From the cell containing the given text, extract its center point as [X, Y] coordinate. 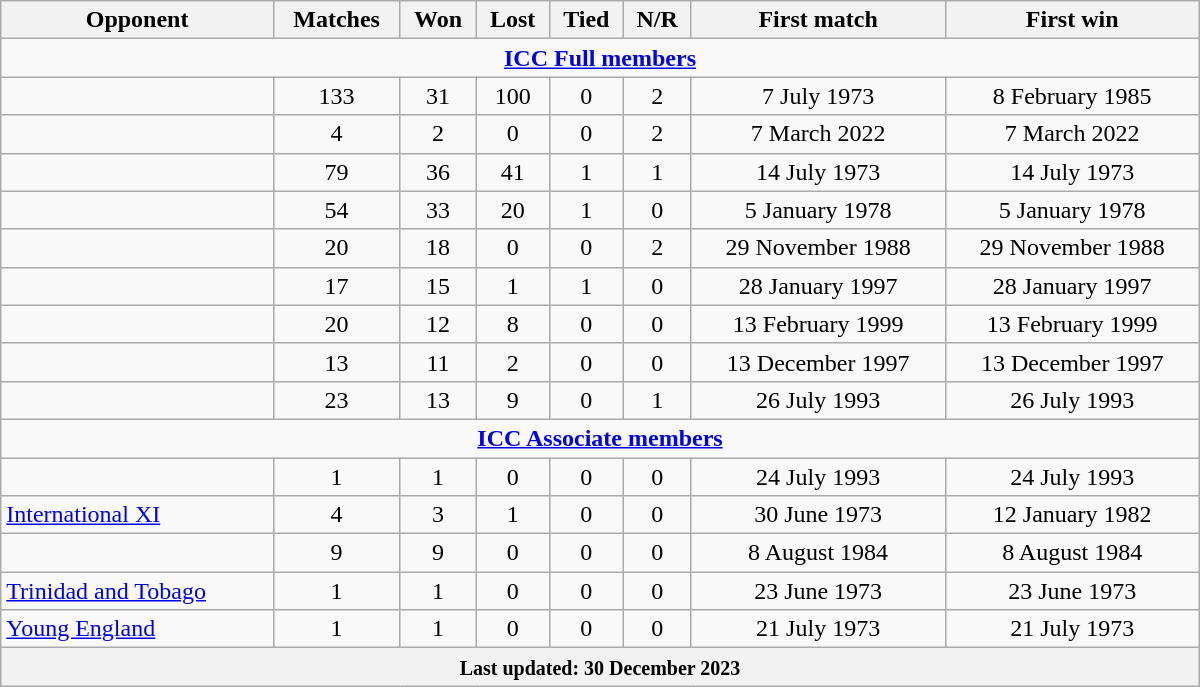
79 [336, 172]
133 [336, 96]
12 [438, 324]
11 [438, 362]
ICC Associate members [600, 438]
12 January 1982 [1072, 515]
First match [818, 20]
54 [336, 210]
7 July 1973 [818, 96]
Opponent [138, 20]
30 June 1973 [818, 515]
Matches [336, 20]
36 [438, 172]
3 [438, 515]
First win [1072, 20]
Trinidad and Tobago [138, 591]
Won [438, 20]
ICC Full members [600, 58]
International XI [138, 515]
8 [512, 324]
N/R [657, 20]
Last updated: 30 December 2023 [600, 667]
41 [512, 172]
33 [438, 210]
17 [336, 286]
Tied [586, 20]
31 [438, 96]
Young England [138, 629]
18 [438, 248]
8 February 1985 [1072, 96]
23 [336, 400]
100 [512, 96]
15 [438, 286]
Lost [512, 20]
